Identify which cell holds the provided text, then report its (x, y) central coordinate. 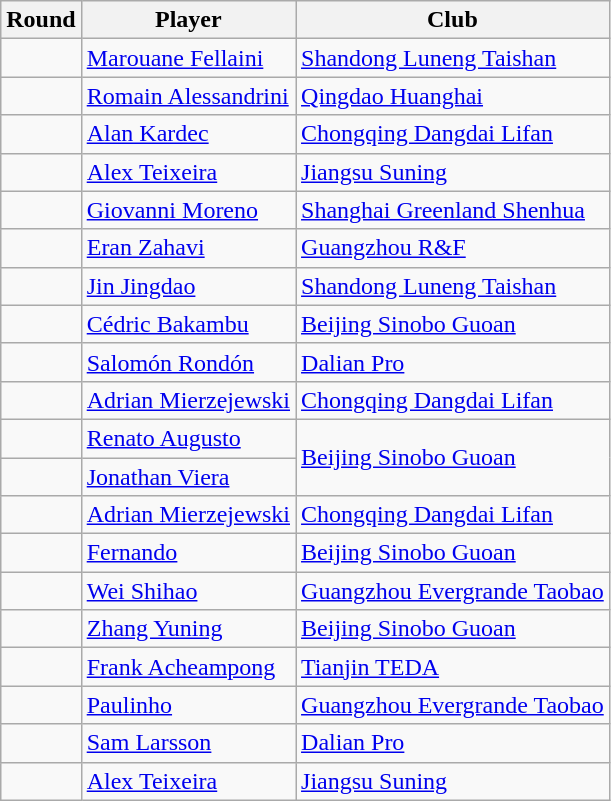
Alan Kardec (188, 134)
Guangzhou R&F (453, 248)
Jin Jingdao (188, 286)
Round (41, 20)
Qingdao Huanghai (453, 96)
Cédric Bakambu (188, 324)
Giovanni Moreno (188, 210)
Marouane Fellaini (188, 58)
Romain Alessandrini (188, 96)
Club (453, 20)
Paulinho (188, 705)
Tianjin TEDA (453, 667)
Salomón Rondón (188, 362)
Jonathan Viera (188, 477)
Sam Larsson (188, 743)
Zhang Yuning (188, 629)
Player (188, 20)
Renato Augusto (188, 438)
Eran Zahavi (188, 248)
Frank Acheampong (188, 667)
Shanghai Greenland Shenhua (453, 210)
Fernando (188, 553)
Wei Shihao (188, 591)
